Detect which cell encompasses the target text, then output its (X, Y) center coordinate. 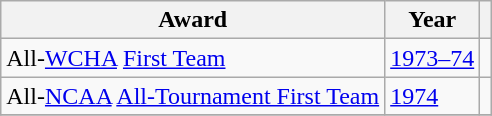
All-NCAA All-Tournament First Team (193, 96)
All-WCHA First Team (193, 58)
Award (193, 20)
Year (432, 20)
1974 (432, 96)
1973–74 (432, 58)
